Identify which cell holds the provided text, then report its (x, y) central coordinate. 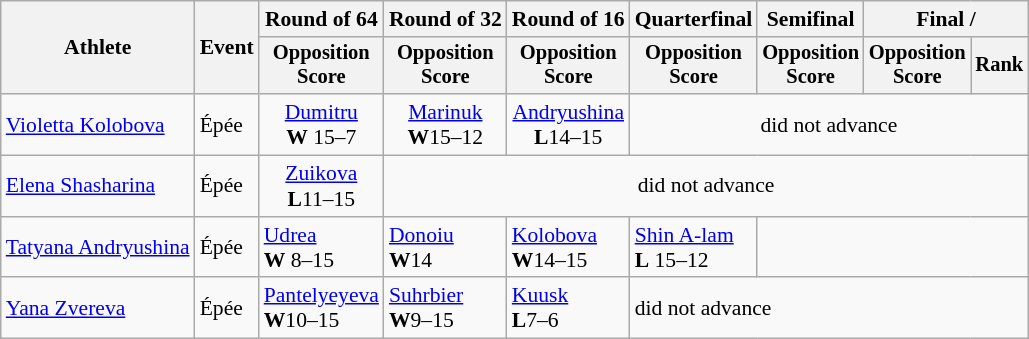
DonoiuW14 (446, 248)
Shin A-lamL 15–12 (694, 248)
Round of 32 (446, 19)
UdreaW 8–15 (322, 248)
Quarterfinal (694, 19)
Violetta Kolobova (98, 124)
KolobovaW14–15 (568, 248)
KuuskL7–6 (568, 308)
SuhrbierW9–15 (446, 308)
Tatyana Andryushina (98, 248)
Round of 16 (568, 19)
Round of 64 (322, 19)
Elena Shasharina (98, 186)
Final / (946, 19)
AndryushinaL14–15 (568, 124)
PantelyeyevaW10–15 (322, 308)
DumitruW 15–7 (322, 124)
Yana Zvereva (98, 308)
ZuikovaL11–15 (322, 186)
Semifinal (810, 19)
Athlete (98, 48)
Event (227, 48)
MarinukW15–12 (446, 124)
Rank (999, 66)
